Capture the cell that displays the provided text and extract its [X, Y] central coordinate. 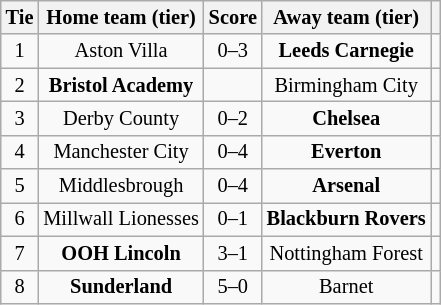
Away team (tier) [346, 17]
4 [20, 152]
0–2 [233, 118]
2 [20, 85]
Everton [346, 152]
Sunderland [120, 287]
Tie [20, 17]
Arsenal [346, 186]
3–1 [233, 253]
Chelsea [346, 118]
Blackburn Rovers [346, 219]
0–1 [233, 219]
3 [20, 118]
1 [20, 51]
0–3 [233, 51]
Middlesbrough [120, 186]
Barnet [346, 287]
5 [20, 186]
Millwall Lionesses [120, 219]
Derby County [120, 118]
7 [20, 253]
OOH Lincoln [120, 253]
Manchester City [120, 152]
6 [20, 219]
8 [20, 287]
Leeds Carnegie [346, 51]
5–0 [233, 287]
Home team (tier) [120, 17]
Birmingham City [346, 85]
Aston Villa [120, 51]
Bristol Academy [120, 85]
Nottingham Forest [346, 253]
Score [233, 17]
